Pinpoint the cell where the given text exists, returning its (X, Y) midpoint coordinate. 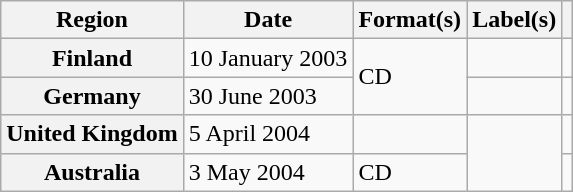
Region (92, 20)
Germany (92, 96)
Date (268, 20)
Format(s) (410, 20)
Label(s) (514, 20)
5 April 2004 (268, 134)
United Kingdom (92, 134)
3 May 2004 (268, 172)
30 June 2003 (268, 96)
10 January 2003 (268, 58)
Finland (92, 58)
Australia (92, 172)
